For the text-containing cell, return its midpoint in (X, Y) coordinate format. 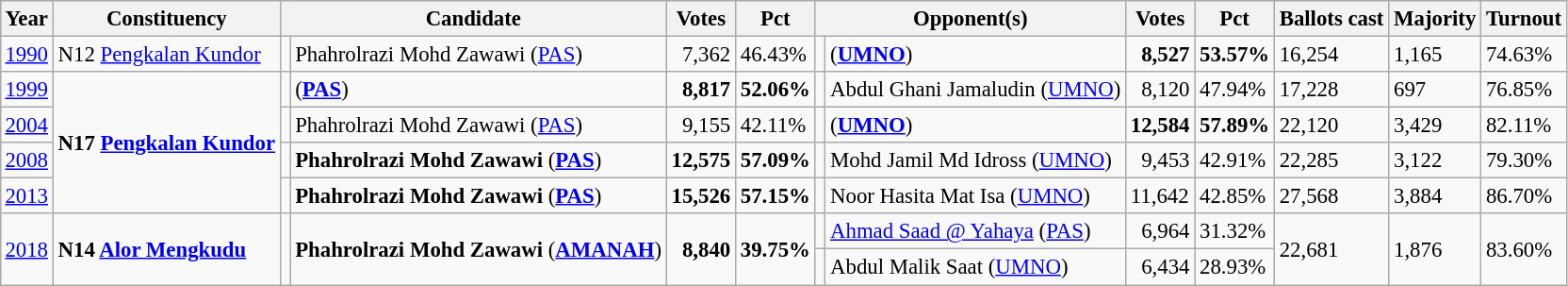
Mohd Jamil Md Idross (UMNO) (976, 160)
Abdul Malik Saat (UMNO) (976, 267)
N14 Alor Mengkudu (166, 249)
22,681 (1331, 249)
42.91% (1234, 160)
9,453 (1161, 160)
2018 (26, 249)
16,254 (1331, 54)
7,362 (701, 54)
22,120 (1331, 126)
1999 (26, 90)
42.85% (1234, 196)
Opponent(s) (971, 19)
8,840 (701, 249)
1,165 (1435, 54)
46.43% (776, 54)
697 (1435, 90)
N17 Pengkalan Kundor (166, 143)
8,120 (1161, 90)
Constituency (166, 19)
Abdul Ghani Jamaludin (UMNO) (976, 90)
1990 (26, 54)
Noor Hasita Mat Isa (UMNO) (976, 196)
76.85% (1525, 90)
Majority (1435, 19)
74.63% (1525, 54)
86.70% (1525, 196)
22,285 (1331, 160)
Ballots cast (1331, 19)
6,434 (1161, 267)
9,155 (701, 126)
Year (26, 19)
27,568 (1331, 196)
57.89% (1234, 126)
39.75% (776, 249)
79.30% (1525, 160)
47.94% (1234, 90)
N12 Pengkalan Kundor (166, 54)
8,527 (1161, 54)
12,584 (1161, 126)
82.11% (1525, 126)
Candidate (473, 19)
2004 (26, 126)
3,884 (1435, 196)
1,876 (1435, 249)
2008 (26, 160)
8,817 (701, 90)
57.15% (776, 196)
Turnout (1525, 19)
57.09% (776, 160)
53.57% (1234, 54)
31.32% (1234, 231)
3,122 (1435, 160)
52.06% (776, 90)
17,228 (1331, 90)
42.11% (776, 126)
12,575 (701, 160)
3,429 (1435, 126)
Ahmad Saad @ Yahaya (PAS) (976, 231)
15,526 (701, 196)
83.60% (1525, 249)
2013 (26, 196)
(PAS) (479, 90)
6,964 (1161, 231)
11,642 (1161, 196)
Phahrolrazi Mohd Zawawi (AMANAH) (479, 249)
28.93% (1234, 267)
